Output the [X, Y] coordinate of the center of the cell containing the given text.  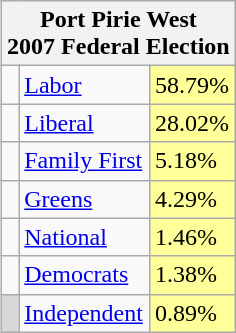
Port Pirie West2007 Federal Election [119, 34]
Independent [84, 313]
Democrats [84, 275]
Labor [84, 85]
Liberal [84, 123]
0.89% [192, 313]
5.18% [192, 161]
Greens [84, 199]
28.02% [192, 123]
4.29% [192, 199]
1.46% [192, 237]
Family First [84, 161]
National [84, 237]
58.79% [192, 85]
1.38% [192, 275]
